Identify which cell holds the provided text, then report its [X, Y] central coordinate. 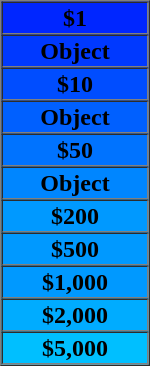
$200 [76, 216]
$1,000 [76, 282]
$1 [76, 18]
$50 [76, 150]
$500 [76, 248]
$10 [76, 84]
$5,000 [76, 348]
$2,000 [76, 314]
